Capture the cell that displays the provided text and extract its (x, y) central coordinate. 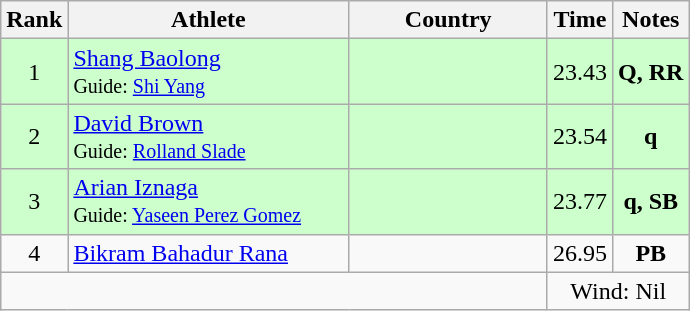
Wind: Nil (618, 291)
Bikram Bahadur Rana (208, 253)
David BrownGuide: Rolland Slade (208, 136)
Arian IznagaGuide: Yaseen Perez Gomez (208, 202)
q (651, 136)
23.43 (580, 72)
q, SB (651, 202)
Q, RR (651, 72)
4 (34, 253)
Country (448, 20)
1 (34, 72)
PB (651, 253)
Shang BaolongGuide: Shi Yang (208, 72)
Rank (34, 20)
Time (580, 20)
3 (34, 202)
2 (34, 136)
23.54 (580, 136)
Athlete (208, 20)
26.95 (580, 253)
23.77 (580, 202)
Notes (651, 20)
